Provide the (x, y) coordinate of the cell's center where the given text is located.  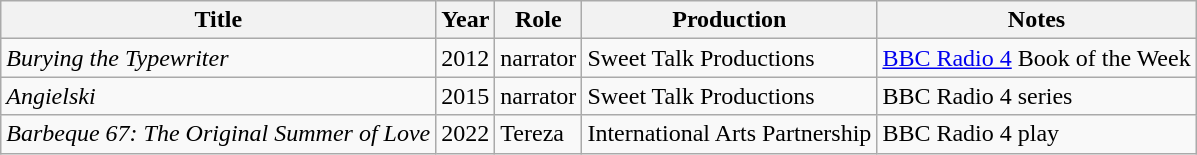
Production (730, 20)
Barbeque 67: The Original Summer of Love (218, 134)
2022 (466, 134)
International Arts Partnership (730, 134)
Year (466, 20)
Burying the Typewriter (218, 58)
BBC Radio 4 Book of the Week (1036, 58)
2012 (466, 58)
Role (538, 20)
Title (218, 20)
BBC Radio 4 play (1036, 134)
BBC Radio 4 series (1036, 96)
Tereza (538, 134)
Angielski (218, 96)
2015 (466, 96)
Notes (1036, 20)
